Provide the [X, Y] coordinate of the cell's center where the given text is located.  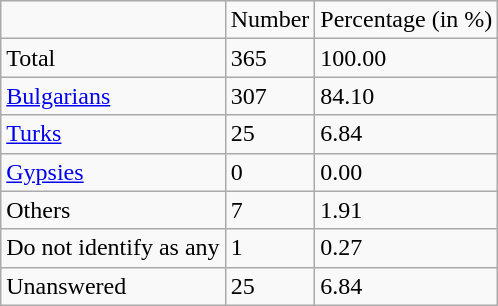
Others [113, 210]
0.00 [406, 172]
Unanswered [113, 286]
Total [113, 58]
1 [270, 248]
Percentage (in %) [406, 20]
365 [270, 58]
0.27 [406, 248]
Turks [113, 134]
307 [270, 96]
7 [270, 210]
1.91 [406, 210]
Number [270, 20]
0 [270, 172]
Gypsies [113, 172]
100.00 [406, 58]
Do not identify as any [113, 248]
84.10 [406, 96]
Bulgarians [113, 96]
